Locate the cell with the specified text and output its (X, Y) center coordinate. 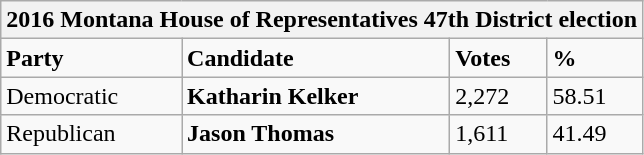
58.51 (595, 96)
1,611 (498, 134)
Democratic (92, 96)
Candidate (316, 58)
41.49 (595, 134)
Votes (498, 58)
2,272 (498, 96)
Party (92, 58)
% (595, 58)
2016 Montana House of Representatives 47th District election (322, 20)
Katharin Kelker (316, 96)
Republican (92, 134)
Jason Thomas (316, 134)
